For the text-containing cell, return its midpoint in [x, y] coordinate format. 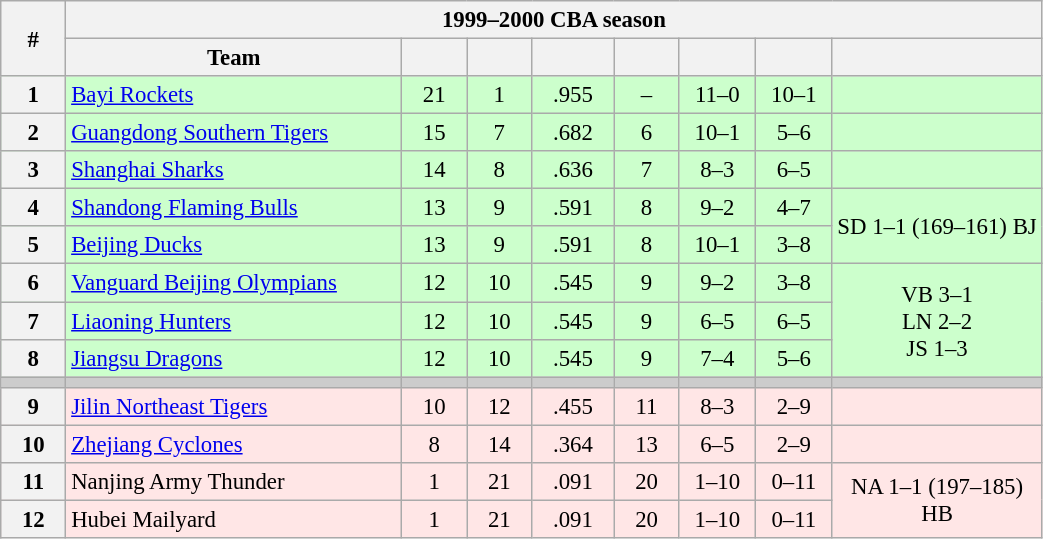
Guangdong Southern Tigers [234, 133]
VB 3–1LN 2–2JS 1–3 [937, 320]
Shanghai Sharks [234, 170]
Jiangsu Dragons [234, 358]
2 [34, 133]
7–4 [717, 358]
11–0 [717, 95]
Team [234, 58]
5 [34, 245]
NA 1–1 (197–185) HB [937, 500]
.682 [573, 133]
Bayi Rockets [234, 95]
Beijing Ducks [234, 245]
1999–2000 CBA season [554, 20]
.364 [573, 444]
Liaoning Hunters [234, 321]
.636 [573, 170]
Vanguard Beijing Olympians [234, 283]
Nanjing Army Thunder [234, 482]
15 [434, 133]
3 [34, 170]
# [34, 38]
4–7 [794, 208]
– [646, 95]
.955 [573, 95]
Hubei Mailyard [234, 519]
4 [34, 208]
.455 [573, 406]
SD 1–1 (169–161) BJ [937, 226]
Zhejiang Cyclones [234, 444]
Jilin Northeast Tigers [234, 406]
Shandong Flaming Bulls [234, 208]
